For the text-containing cell, return its midpoint in [X, Y] coordinate format. 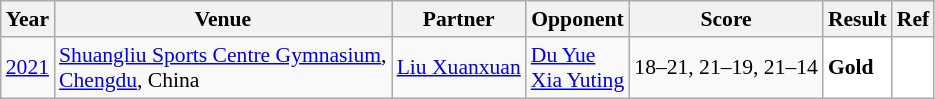
Gold [858, 68]
Shuangliu Sports Centre Gymnasium,Chengdu, China [223, 68]
2021 [28, 68]
Ref [913, 19]
Year [28, 19]
Opponent [578, 19]
18–21, 21–19, 21–14 [726, 68]
Venue [223, 19]
Result [858, 19]
Partner [459, 19]
Score [726, 19]
Du Yue Xia Yuting [578, 68]
Liu Xuanxuan [459, 68]
